Provide the (X, Y) coordinate of the cell's center where the given text is located.  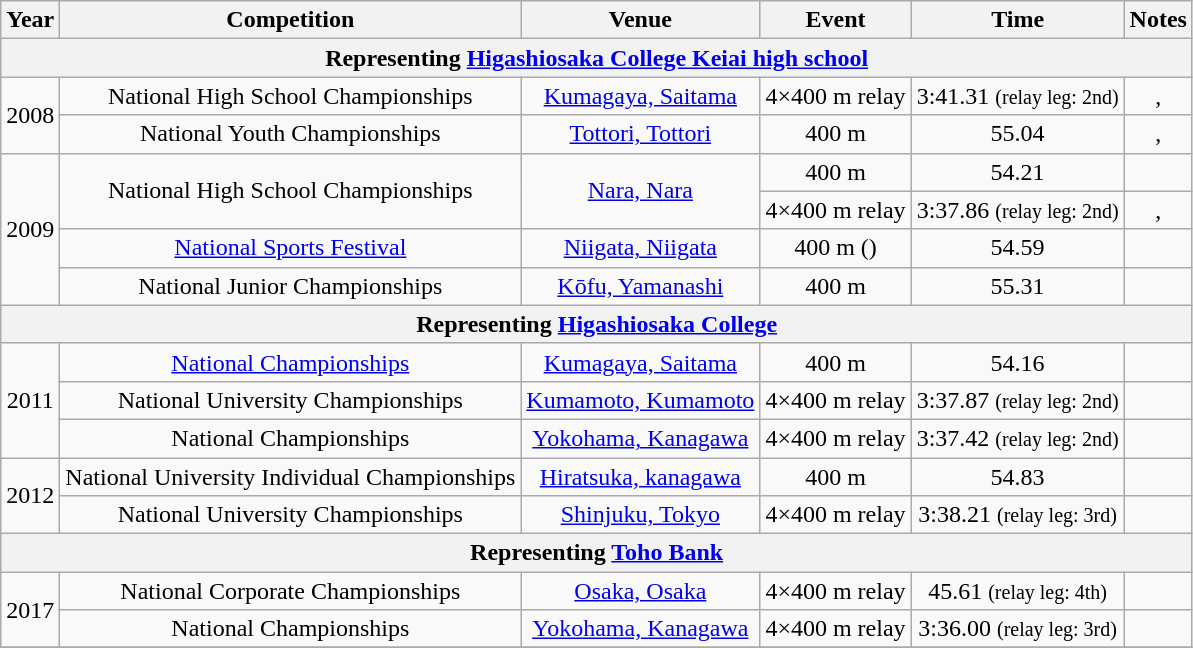
3:36.00 (relay leg: 3rd) (1018, 629)
Hiratsuka, kanagawa (640, 477)
Notes (1158, 20)
Representing Higashiosaka College Keiai high school (597, 58)
2008 (30, 115)
400 m () (836, 248)
54.59 (1018, 248)
Kumamoto, Kumamoto (640, 400)
55.31 (1018, 286)
Nara, Nara (640, 191)
Year (30, 20)
Venue (640, 20)
Tottori, Tottori (640, 134)
Competition (290, 20)
Niigata, Niigata (640, 248)
National Corporate Championships (290, 591)
Time (1018, 20)
3:37.87 (relay leg: 2nd) (1018, 400)
3:41.31 (relay leg: 2nd) (1018, 96)
54.21 (1018, 172)
National Junior Championships (290, 286)
2011 (30, 400)
2009 (30, 229)
2017 (30, 610)
National Youth Championships (290, 134)
55.04 (1018, 134)
3:37.86 (relay leg: 2nd) (1018, 210)
45.61 (relay leg: 4th) (1018, 591)
Kōfu, Yamanashi (640, 286)
54.16 (1018, 362)
2012 (30, 496)
National Sports Festival (290, 248)
3:38.21 (relay leg: 3rd) (1018, 515)
Representing Toho Bank (597, 553)
National University Individual Championships (290, 477)
54.83 (1018, 477)
3:37.42 (relay leg: 2nd) (1018, 438)
Representing Higashiosaka College (597, 324)
Shinjuku, Tokyo (640, 515)
Osaka, Osaka (640, 591)
Event (836, 20)
